Output the [x, y] coordinate of the center of the cell containing the given text.  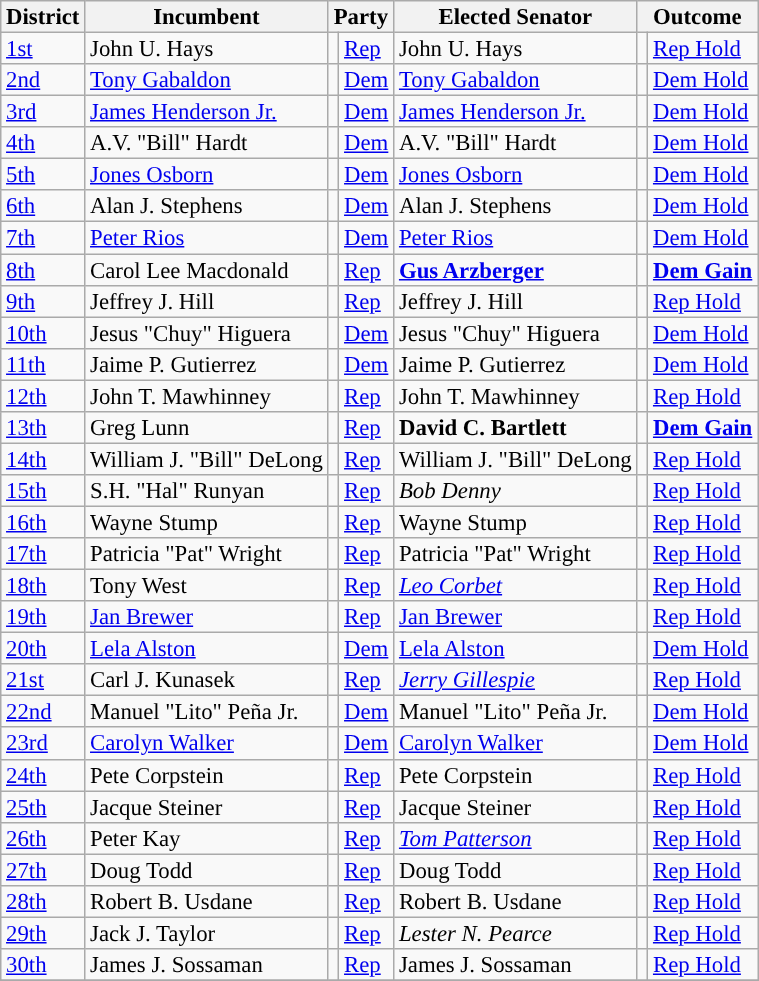
26th [43, 838]
27th [43, 870]
18th [43, 586]
22nd [43, 712]
Tom Patterson [516, 838]
21st [43, 680]
30th [43, 965]
Incumbent [206, 17]
5th [43, 175]
Greg Lunn [206, 428]
2nd [43, 80]
Peter Kay [206, 838]
Gus Arzberger [516, 270]
1st [43, 49]
8th [43, 270]
Bob Denny [516, 491]
12th [43, 396]
7th [43, 238]
11th [43, 364]
Jack J. Taylor [206, 933]
28th [43, 902]
Lester N. Pearce [516, 933]
Carol Lee Macdonald [206, 270]
Elected Senator [516, 17]
6th [43, 206]
10th [43, 333]
25th [43, 807]
14th [43, 459]
13th [43, 428]
S.H. "Hal" Runyan [206, 491]
Carl J. Kunasek [206, 680]
20th [43, 649]
19th [43, 617]
29th [43, 933]
Jerry Gillespie [516, 680]
15th [43, 491]
24th [43, 775]
3rd [43, 112]
23rd [43, 744]
9th [43, 301]
16th [43, 522]
District [43, 17]
Outcome [698, 17]
17th [43, 554]
Tony West [206, 586]
Leo Corbet [516, 586]
Party [360, 17]
David C. Bartlett [516, 428]
4th [43, 143]
